Provide the (x, y) coordinate of the cell's center where the given text is located.  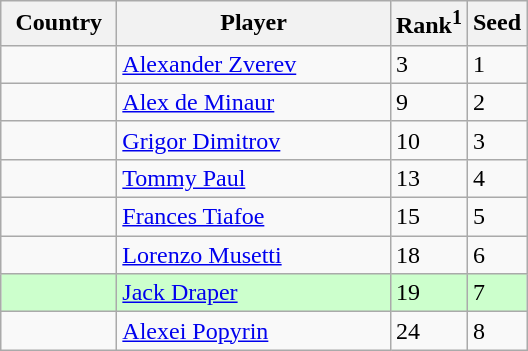
2 (496, 102)
Jack Draper (254, 293)
24 (428, 331)
Player (254, 24)
Alex de Minaur (254, 102)
Rank1 (428, 24)
Lorenzo Musetti (254, 255)
13 (428, 178)
1 (496, 64)
15 (428, 217)
Alexei Popyrin (254, 331)
10 (428, 140)
Frances Tiafoe (254, 217)
7 (496, 293)
Seed (496, 24)
19 (428, 293)
6 (496, 255)
5 (496, 217)
8 (496, 331)
Tommy Paul (254, 178)
9 (428, 102)
18 (428, 255)
4 (496, 178)
Grigor Dimitrov (254, 140)
Country (59, 24)
Alexander Zverev (254, 64)
